From the cell containing the given text, extract its center point as [x, y] coordinate. 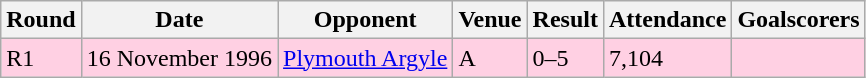
Date [179, 20]
Venue [490, 20]
Plymouth Argyle [366, 58]
0–5 [565, 58]
7,104 [667, 58]
R1 [41, 58]
Round [41, 20]
A [490, 58]
Result [565, 20]
Attendance [667, 20]
Opponent [366, 20]
Goalscorers [798, 20]
16 November 1996 [179, 58]
